Return [X, Y] of the center of cell containing provided text 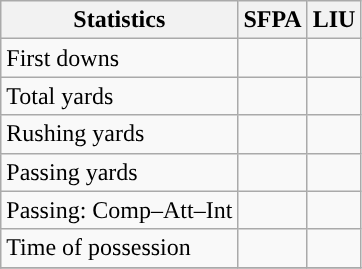
SFPA [272, 20]
Time of possession [120, 248]
Statistics [120, 20]
LIU [334, 20]
Total yards [120, 96]
Rushing yards [120, 134]
First downs [120, 58]
Passing: Comp–Att–Int [120, 210]
Passing yards [120, 172]
